Extract the (X, Y) coordinate from the center of the cell holding the provided text.  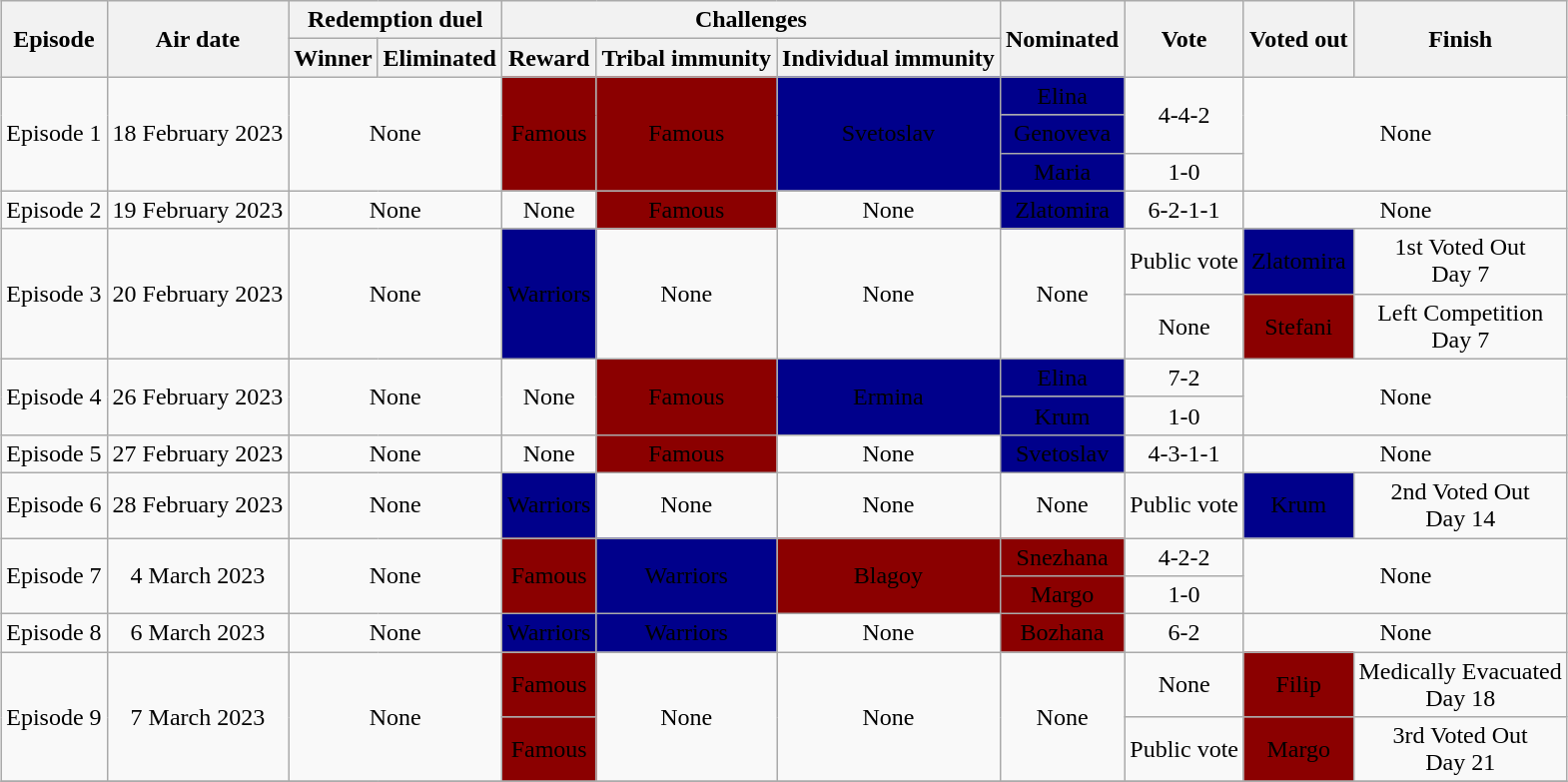
Eliminated (439, 58)
4-4-2 (1184, 115)
2nd Voted OutDay 14 (1460, 505)
Genoveva (1062, 134)
Episode 4 (54, 396)
Episode 9 (54, 717)
Vote (1184, 39)
Maria (1062, 172)
Episode 7 (54, 575)
Finish (1460, 39)
Individual immunity (889, 58)
1st Voted OutDay 7 (1460, 262)
Redemption duel (395, 20)
4-3-1-1 (1184, 453)
4-2-2 (1184, 556)
Snezhana (1062, 556)
Nominated (1062, 39)
Ermina (889, 396)
Filip (1298, 685)
Episode 1 (54, 134)
Reward (548, 58)
Episode 5 (54, 453)
6-2-1-1 (1184, 210)
27 February 2023 (198, 453)
Episode 2 (54, 210)
6-2 (1184, 633)
Bozhana (1062, 633)
Air date (198, 39)
Episode 3 (54, 294)
Challenges (751, 20)
28 February 2023 (198, 505)
7 March 2023 (198, 717)
Medically EvacuatedDay 18 (1460, 685)
18 February 2023 (198, 134)
Episode 8 (54, 633)
20 February 2023 (198, 294)
4 March 2023 (198, 575)
Voted out (1298, 39)
7-2 (1184, 378)
Blagoy (889, 575)
6 March 2023 (198, 633)
Episode (54, 39)
26 February 2023 (198, 396)
Stefani (1298, 326)
3rd Voted OutDay 21 (1460, 749)
Episode 6 (54, 505)
Tribal immunity (687, 58)
19 February 2023 (198, 210)
Left CompetitionDay 7 (1460, 326)
Winner (334, 58)
